Provide the (x, y) coordinate of the cell's center where the given text is located.  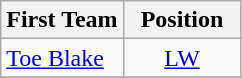
First Team (62, 20)
Position (182, 20)
Toe Blake (62, 58)
LW (182, 58)
